Return the (X, Y) coordinate for the center point of the cell that contains the specified text.  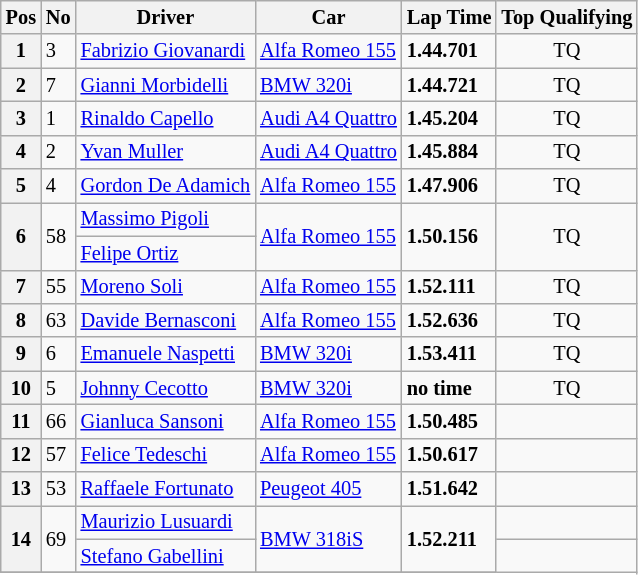
1.51.642 (449, 489)
1.50.156 (449, 236)
Emanuele Naspetti (166, 354)
14 (21, 538)
66 (58, 421)
Rinaldo Capello (166, 118)
Felice Tedeschi (166, 455)
1.52.636 (449, 320)
Yvan Muller (166, 152)
11 (21, 421)
1.44.721 (449, 85)
57 (58, 455)
Pos (21, 17)
1.53.411 (449, 354)
Gordon De Adamich (166, 186)
1.52.211 (449, 538)
Gianluca Sansoni (166, 421)
1.50.617 (449, 455)
53 (58, 489)
63 (58, 320)
Massimo Pigoli (166, 219)
Davide Bernasconi (166, 320)
Peugeot 405 (328, 489)
Car (328, 17)
Raffaele Fortunato (166, 489)
9 (21, 354)
8 (21, 320)
Maurizio Lusuardi (166, 522)
12 (21, 455)
1.47.906 (449, 186)
Top Qualifying (566, 17)
BMW 318iS (328, 538)
Gianni Morbidelli (166, 85)
Fabrizio Giovanardi (166, 51)
69 (58, 538)
1.44.701 (449, 51)
No (58, 17)
Johnny Cecotto (166, 388)
1.50.485 (449, 421)
1.45.884 (449, 152)
Stefano Gabellini (166, 556)
13 (21, 489)
Felipe Ortiz (166, 253)
1.52.111 (449, 287)
1.45.204 (449, 118)
10 (21, 388)
Moreno Soli (166, 287)
58 (58, 236)
no time (449, 388)
Driver (166, 17)
Lap Time (449, 17)
55 (58, 287)
